Locate the cell with the specified text and output its [x, y] center coordinate. 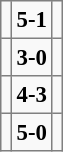
5-0 [32, 132]
3-0 [32, 57]
5-1 [32, 20]
4-3 [32, 95]
